Provide the (X, Y) coordinate of the cell's center where the given text is located.  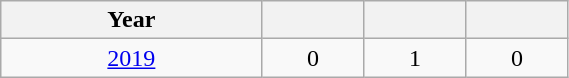
Year (132, 20)
1 (415, 58)
2019 (132, 58)
